Determine the [X, Y] coordinate at the center of the cell enclosing the given text.  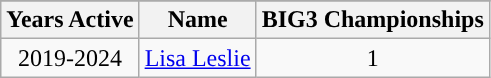
Name [198, 20]
BIG3 Championships [372, 20]
1 [372, 58]
Years Active [70, 20]
2019-2024 [70, 58]
Lisa Leslie [198, 58]
